Return [X, Y] of the center of cell containing provided text 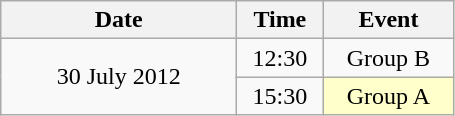
Date [119, 20]
30 July 2012 [119, 77]
Group B [388, 58]
Group A [388, 96]
Time [280, 20]
15:30 [280, 96]
12:30 [280, 58]
Event [388, 20]
